Provide the [x, y] coordinate of the cell's center where the given text is located.  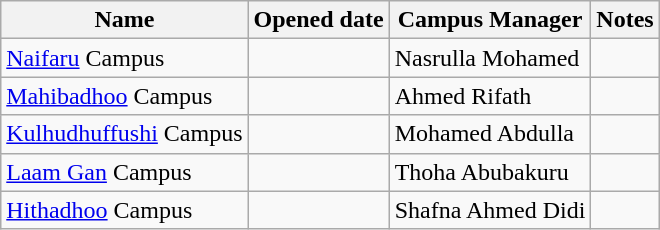
Name [124, 20]
Nasrulla Mohamed [490, 58]
Laam Gan Campus [124, 172]
Opened date [318, 20]
Mahibadhoo Campus [124, 96]
Ahmed Rifath [490, 96]
Kulhudhuffushi Campus [124, 134]
Shafna Ahmed Didi [490, 210]
Mohamed Abdulla [490, 134]
Naifaru Campus [124, 58]
Campus Manager [490, 20]
Hithadhoo Campus [124, 210]
Notes [625, 20]
Thoha Abubakuru [490, 172]
